Search for the cell housing the specified text and yield its (X, Y) center coordinate. 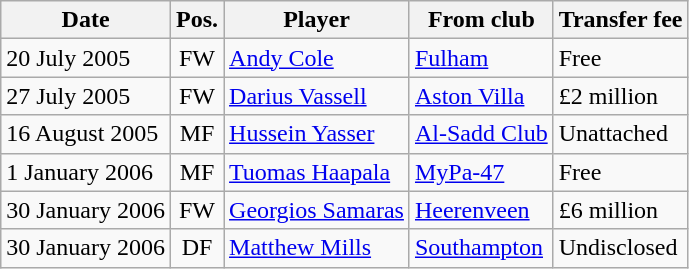
Georgios Samaras (317, 210)
DF (196, 248)
16 August 2005 (86, 134)
Tuomas Haapala (317, 172)
Undisclosed (620, 248)
Player (317, 20)
Heerenveen (481, 210)
Matthew Mills (317, 248)
Al-Sadd Club (481, 134)
From club (481, 20)
Aston Villa (481, 96)
Southampton (481, 248)
1 January 2006 (86, 172)
Transfer fee (620, 20)
Pos. (196, 20)
Hussein Yasser (317, 134)
Fulham (481, 58)
Date (86, 20)
20 July 2005 (86, 58)
£6 million (620, 210)
MyPa-47 (481, 172)
27 July 2005 (86, 96)
Andy Cole (317, 58)
Darius Vassell (317, 96)
£2 million (620, 96)
Unattached (620, 134)
